Provide the (x, y) coordinate of the cell's center where the given text is located.  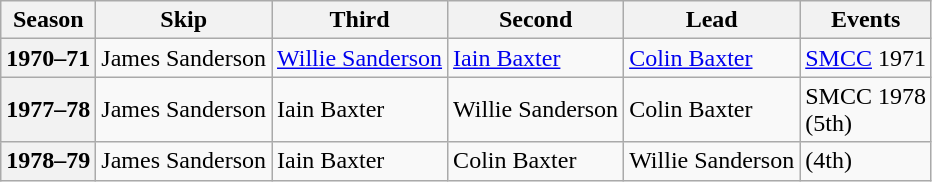
Skip (184, 20)
Lead (712, 20)
Second (536, 20)
Season (48, 20)
1970–71 (48, 58)
SMCC 1971 (866, 58)
Third (360, 20)
SMCC 1978 (5th) (866, 110)
1977–78 (48, 110)
1978–79 (48, 161)
(4th) (866, 161)
Events (866, 20)
